Extract the (X, Y) coordinate from the center of the cell holding the provided text.  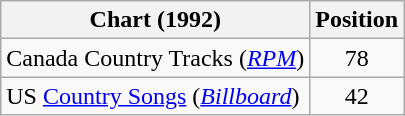
US Country Songs (Billboard) (156, 96)
42 (357, 96)
Position (357, 20)
Canada Country Tracks (RPM) (156, 58)
78 (357, 58)
Chart (1992) (156, 20)
